From the cell containing the given text, extract its center point as [X, Y] coordinate. 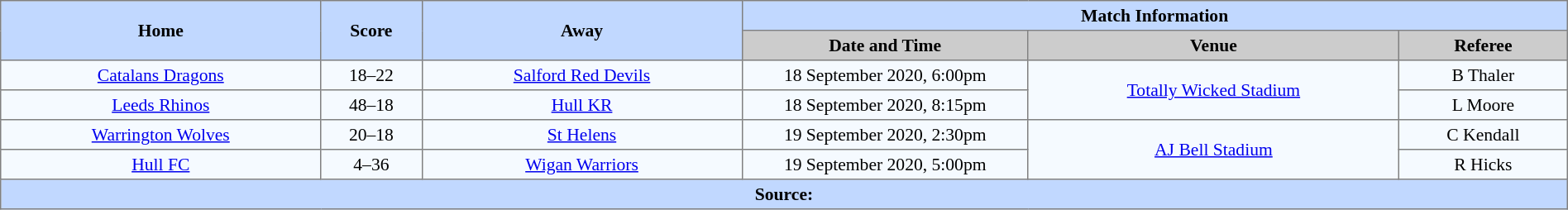
20–18 [371, 135]
4–36 [371, 165]
Venue [1213, 45]
Source: [784, 194]
Away [582, 31]
18 September 2020, 6:00pm [885, 75]
Hull FC [160, 165]
Match Information [1154, 16]
Referee [1483, 45]
Catalans Dragons [160, 75]
48–18 [371, 105]
C Kendall [1483, 135]
Date and Time [885, 45]
St Helens [582, 135]
Warrington Wolves [160, 135]
R Hicks [1483, 165]
18–22 [371, 75]
Totally Wicked Stadium [1213, 90]
18 September 2020, 8:15pm [885, 105]
Salford Red Devils [582, 75]
L Moore [1483, 105]
Home [160, 31]
Score [371, 31]
Hull KR [582, 105]
Wigan Warriors [582, 165]
19 September 2020, 2:30pm [885, 135]
AJ Bell Stadium [1213, 150]
Leeds Rhinos [160, 105]
19 September 2020, 5:00pm [885, 165]
B Thaler [1483, 75]
